Provide the (X, Y) coordinate of the cell's center where the given text is located.  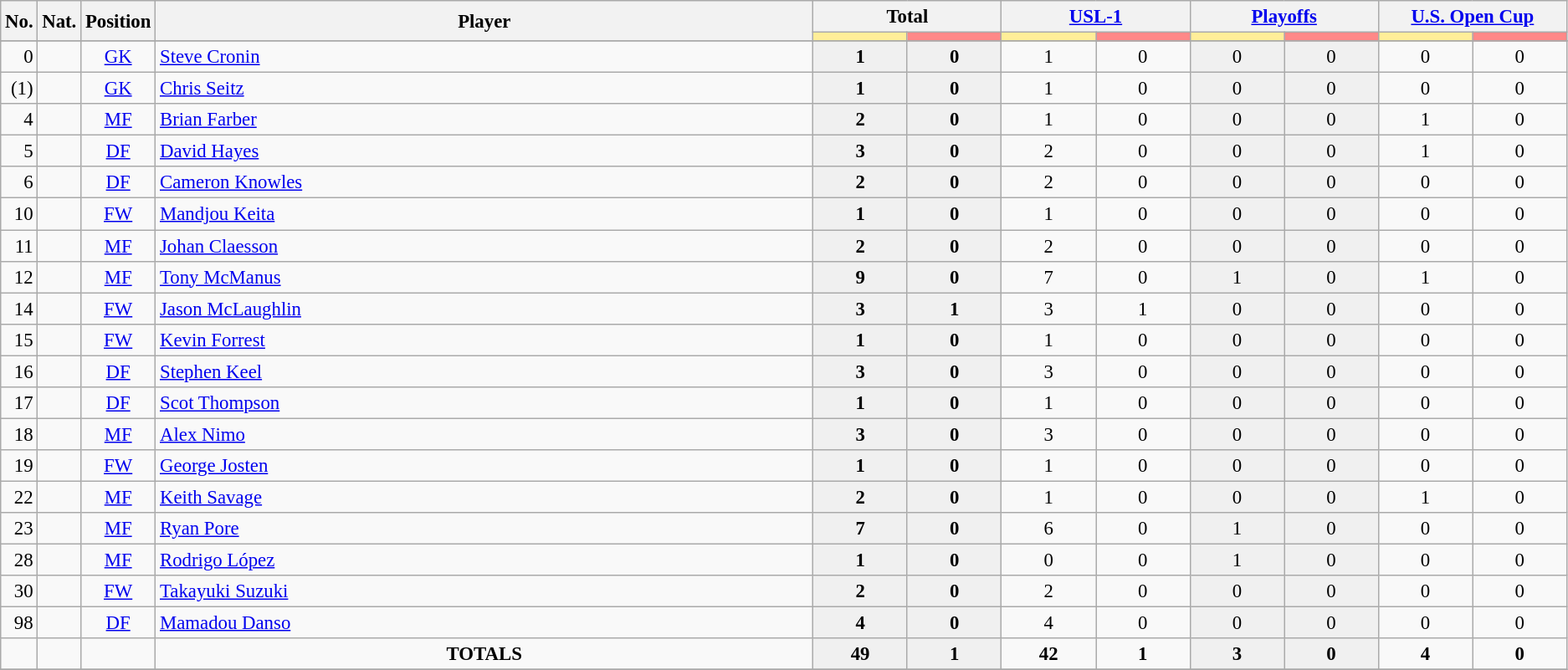
Cameron Knowles (484, 183)
Mamadou Danso (484, 623)
10 (19, 214)
Jason McLaughlin (484, 309)
Ryan Pore (484, 529)
14 (19, 309)
Keith Savage (484, 497)
19 (19, 466)
42 (1049, 654)
11 (19, 246)
23 (19, 529)
Player (484, 21)
Position (119, 21)
49 (860, 654)
Stephen Keel (484, 371)
18 (19, 434)
TOTALS (484, 654)
Playoffs (1284, 17)
Steve Cronin (484, 57)
Total (907, 17)
22 (19, 497)
USL-1 (1096, 17)
Nat. (59, 21)
Takayuki Suzuki (484, 591)
12 (19, 277)
15 (19, 340)
28 (19, 560)
30 (19, 591)
Johan Claesson (484, 246)
No. (19, 21)
George Josten (484, 466)
98 (19, 623)
Rodrigo López (484, 560)
Chris Seitz (484, 89)
U.S. Open Cup (1473, 17)
(1) (19, 89)
17 (19, 403)
16 (19, 371)
Mandjou Keita (484, 214)
Tony McManus (484, 277)
Kevin Forrest (484, 340)
Scot Thompson (484, 403)
9 (860, 277)
David Hayes (484, 151)
5 (19, 151)
Brian Farber (484, 120)
Alex Nimo (484, 434)
